Find where the given text appears and provide that cell's center as [X, Y] coordinate. 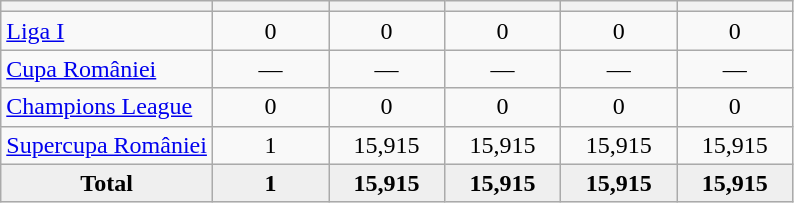
Champions League [107, 107]
Supercupa României [107, 145]
Liga I [107, 31]
Total [107, 183]
Cupa României [107, 69]
